Extract the (x, y) coordinate from the center of the cell holding the provided text.  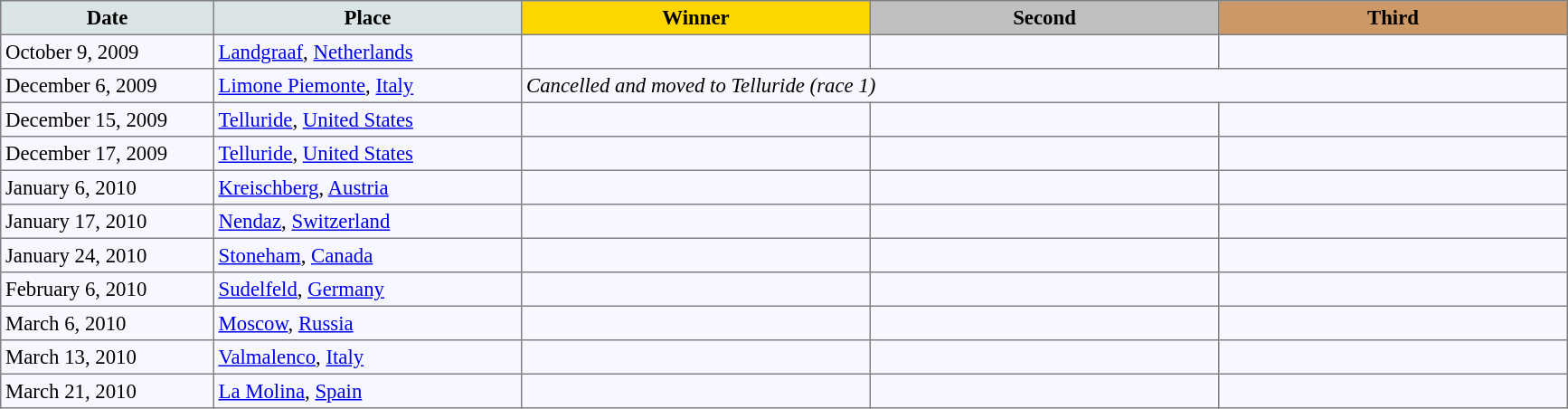
Place (367, 18)
Second (1044, 18)
March 6, 2010 (108, 323)
Date (108, 18)
March 21, 2010 (108, 391)
La Molina, Spain (367, 391)
February 6, 2010 (108, 290)
January 6, 2010 (108, 187)
December 17, 2009 (108, 154)
Kreischberg, Austria (367, 187)
Limone Piemonte, Italy (367, 86)
March 13, 2010 (108, 357)
Nendaz, Switzerland (367, 222)
Third (1393, 18)
December 15, 2009 (108, 119)
Moscow, Russia (367, 323)
Sudelfeld, Germany (367, 290)
Stoneham, Canada (367, 255)
Landgraaf, Netherlands (367, 52)
Valmalenco, Italy (367, 357)
October 9, 2009 (108, 52)
December 6, 2009 (108, 86)
Winner (696, 18)
Cancelled and moved to Telluride (race 1) (1044, 86)
January 24, 2010 (108, 255)
January 17, 2010 (108, 222)
